Return the (x, y) coordinate for the center point of the cell that contains the specified text.  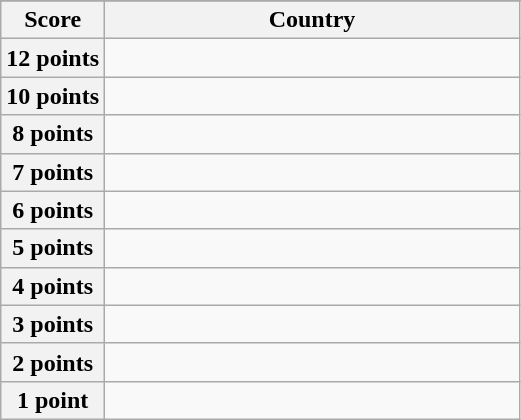
2 points (53, 362)
7 points (53, 172)
4 points (53, 286)
Country (312, 20)
Score (53, 20)
8 points (53, 134)
3 points (53, 324)
1 point (53, 400)
10 points (53, 96)
12 points (53, 58)
6 points (53, 210)
5 points (53, 248)
